Search for the cell housing the specified text and yield its [x, y] center coordinate. 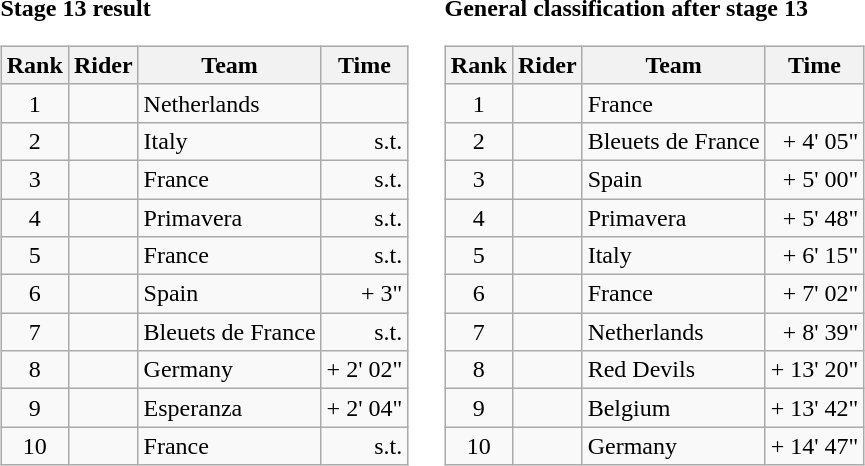
+ 8' 39" [814, 332]
Belgium [674, 408]
+ 4' 05" [814, 141]
+ 13' 20" [814, 370]
Red Devils [674, 370]
+ 5' 48" [814, 217]
+ 13' 42" [814, 408]
Esperanza [230, 408]
+ 5' 00" [814, 179]
+ 2' 02" [364, 370]
+ 14' 47" [814, 446]
+ 2' 04" [364, 408]
+ 6' 15" [814, 256]
+ 3" [364, 294]
+ 7' 02" [814, 294]
